Search for the cell housing the specified text and yield its (x, y) center coordinate. 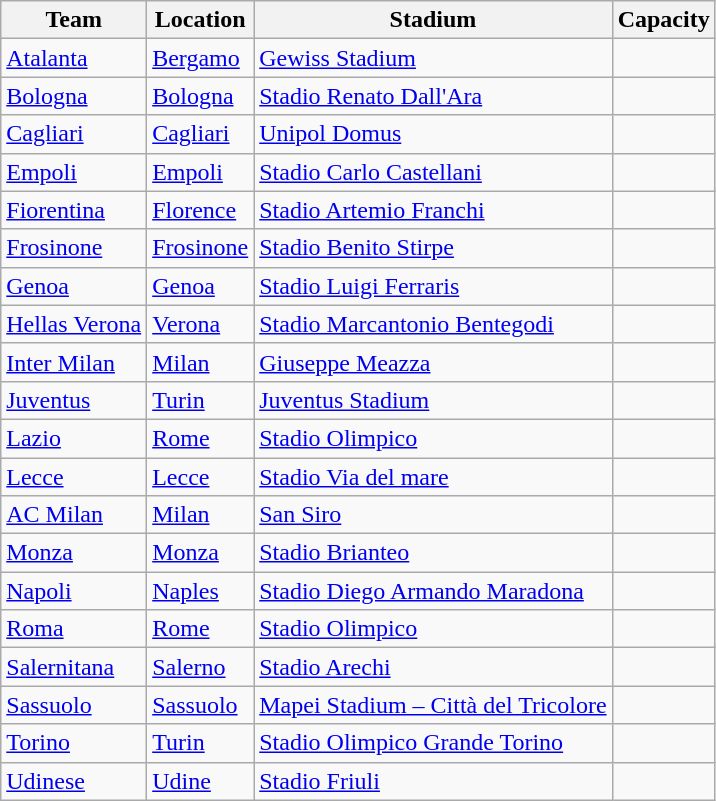
AC Milan (74, 515)
Unipol Domus (433, 134)
Gewiss Stadium (433, 58)
Team (74, 20)
Stadio Diego Armando Maradona (433, 591)
Stadio Artemio Franchi (433, 210)
Stadio Marcantonio Bentegodi (433, 324)
Inter Milan (74, 362)
Stadio Brianteo (433, 553)
Udine (200, 781)
San Siro (433, 515)
Salernitana (74, 667)
Juventus (74, 400)
Stadio Luigi Ferraris (433, 286)
Giuseppe Meazza (433, 362)
Mapei Stadium – Città del Tricolore (433, 705)
Stadio Carlo Castellani (433, 172)
Capacity (664, 20)
Stadio Via del mare (433, 477)
Napoli (74, 591)
Naples (200, 591)
Stadio Arechi (433, 667)
Location (200, 20)
Stadio Friuli (433, 781)
Udinese (74, 781)
Juventus Stadium (433, 400)
Torino (74, 743)
Stadium (433, 20)
Stadio Benito Stirpe (433, 248)
Roma (74, 629)
Atalanta (74, 58)
Fiorentina (74, 210)
Salerno (200, 667)
Stadio Olimpico Grande Torino (433, 743)
Bergamo (200, 58)
Lazio (74, 438)
Stadio Renato Dall'Ara (433, 96)
Hellas Verona (74, 324)
Verona (200, 324)
Florence (200, 210)
